From the cell containing the given text, extract its center point as (X, Y) coordinate. 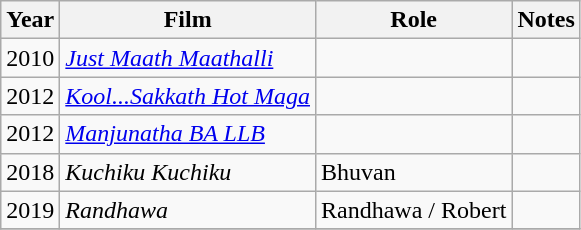
Randhawa / Robert (414, 210)
2019 (30, 210)
Year (30, 20)
Bhuvan (414, 172)
Just Maath Maathalli (188, 58)
Film (188, 20)
Notes (546, 20)
Kool...Sakkath Hot Maga (188, 96)
Kuchiku Kuchiku (188, 172)
2018 (30, 172)
2010 (30, 58)
Randhawa (188, 210)
Manjunatha BA LLB (188, 134)
Role (414, 20)
